Identify which cell holds the provided text, then report its [X, Y] central coordinate. 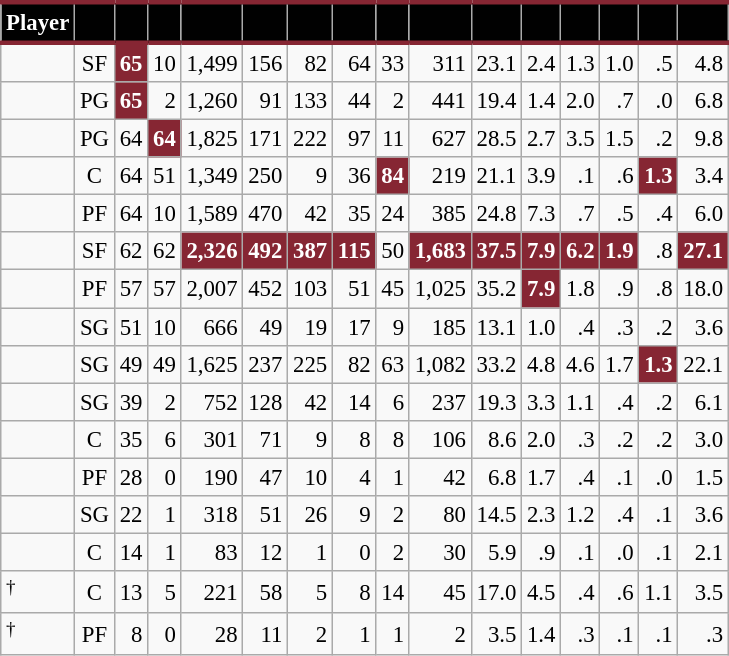
1.9 [620, 251]
83 [212, 552]
84 [392, 176]
128 [266, 402]
3.9 [542, 176]
387 [310, 251]
156 [266, 62]
2,007 [212, 289]
17.0 [496, 592]
441 [440, 101]
106 [440, 439]
33 [392, 62]
13 [130, 592]
1,499 [212, 62]
8.6 [496, 439]
666 [212, 327]
71 [266, 439]
2.3 [542, 515]
12 [266, 552]
18.0 [703, 289]
9.8 [703, 139]
1,825 [212, 139]
21.1 [496, 176]
39 [130, 402]
190 [212, 477]
26 [310, 515]
80 [440, 515]
1,349 [212, 176]
225 [310, 364]
23.1 [496, 62]
36 [354, 176]
385 [440, 214]
37.5 [496, 251]
17 [354, 327]
33.2 [496, 364]
221 [212, 592]
185 [440, 327]
103 [310, 289]
97 [354, 139]
22.1 [703, 364]
30 [440, 552]
19.4 [496, 101]
47 [266, 477]
22 [130, 515]
2.7 [542, 139]
13.1 [496, 327]
6.0 [703, 214]
19.3 [496, 402]
14.5 [496, 515]
1.2 [580, 515]
35.2 [496, 289]
91 [266, 101]
1,260 [212, 101]
7.3 [542, 214]
3.0 [703, 439]
3.3 [542, 402]
5.9 [496, 552]
492 [266, 251]
311 [440, 62]
115 [354, 251]
6.2 [580, 251]
19 [310, 327]
Player [38, 22]
1,025 [440, 289]
4 [354, 477]
6.1 [703, 402]
3.4 [703, 176]
4.5 [542, 592]
2.1 [703, 552]
250 [266, 176]
1,683 [440, 251]
1,625 [212, 364]
301 [212, 439]
4.6 [580, 364]
63 [392, 364]
2.4 [542, 62]
752 [212, 402]
24 [392, 214]
318 [212, 515]
24.8 [496, 214]
1.8 [580, 289]
171 [266, 139]
1,589 [212, 214]
133 [310, 101]
27.1 [703, 251]
470 [266, 214]
627 [440, 139]
58 [266, 592]
2,326 [212, 251]
222 [310, 139]
28.5 [496, 139]
1,082 [440, 364]
452 [266, 289]
50 [392, 251]
44 [354, 101]
219 [440, 176]
